From the cell containing the given text, extract its center point as (x, y) coordinate. 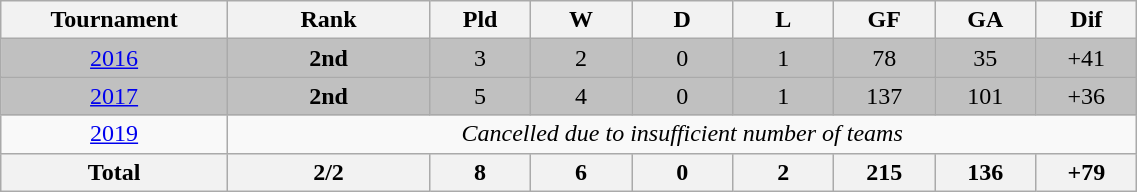
Total (114, 172)
136 (986, 172)
+41 (1086, 58)
Dif (1086, 20)
W (582, 20)
4 (582, 96)
101 (986, 96)
2016 (114, 58)
Cancelled due to insufficient number of teams (682, 134)
Pld (480, 20)
3 (480, 58)
2019 (114, 134)
215 (884, 172)
L (784, 20)
2/2 (328, 172)
137 (884, 96)
35 (986, 58)
2017 (114, 96)
78 (884, 58)
5 (480, 96)
6 (582, 172)
D (682, 20)
Rank (328, 20)
+79 (1086, 172)
8 (480, 172)
GF (884, 20)
GA (986, 20)
+36 (1086, 96)
Tournament (114, 20)
